Determine the [x, y] coordinate at the center of the cell enclosing the given text.  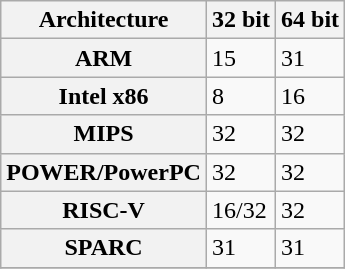
15 [240, 58]
RISC-V [104, 210]
8 [240, 96]
16 [310, 96]
SPARC [104, 248]
32 bit [240, 20]
MIPS [104, 134]
64 bit [310, 20]
Architecture [104, 20]
Intel x86 [104, 96]
16/32 [240, 210]
POWER/PowerPC [104, 172]
ARM [104, 58]
